Return the [x, y] coordinate for the center point of the cell that contains the specified text.  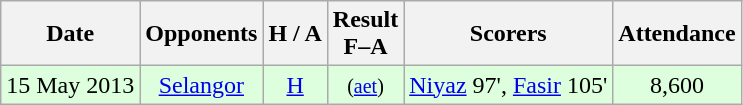
(aet) [365, 85]
Selangor [202, 85]
ResultF–A [365, 34]
H / A [295, 34]
H [295, 85]
Date [70, 34]
Scorers [508, 34]
Opponents [202, 34]
Niyaz 97', Fasir 105' [508, 85]
15 May 2013 [70, 85]
Attendance [677, 34]
8,600 [677, 85]
